Determine the [x, y] coordinate at the center of the cell enclosing the given text.  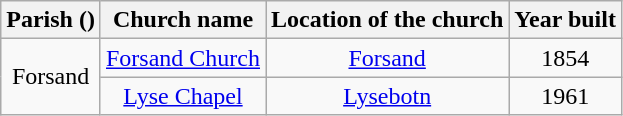
Church name [182, 20]
1854 [566, 58]
Year built [566, 20]
Forsand Church [182, 58]
Lysebotn [388, 96]
Parish () [51, 20]
1961 [566, 96]
Lyse Chapel [182, 96]
Location of the church [388, 20]
